Capture the cell that displays the provided text and extract its (X, Y) central coordinate. 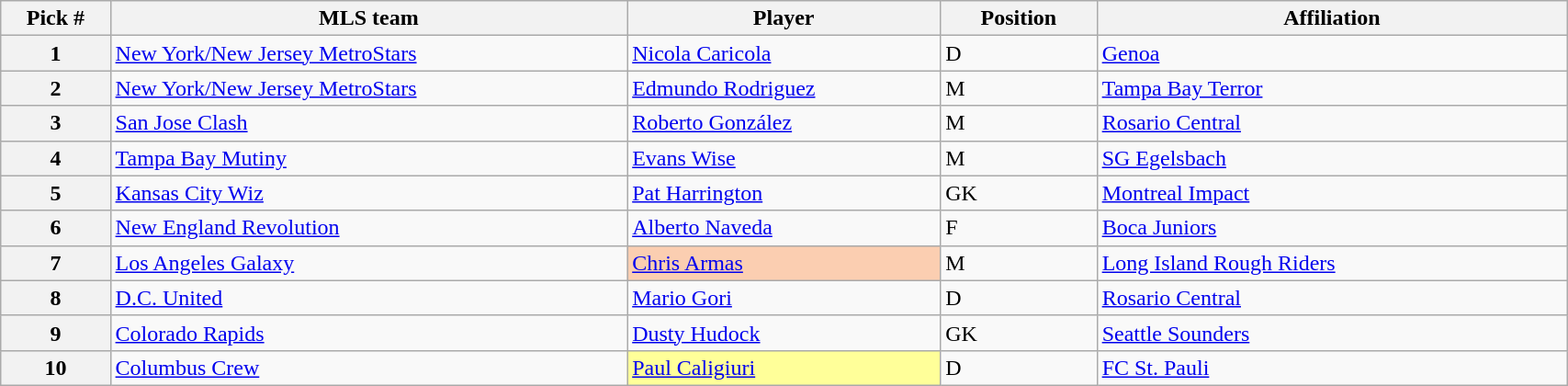
Colorado Rapids (369, 333)
FC St. Pauli (1332, 368)
San Jose Clash (369, 123)
Tampa Bay Terror (1332, 88)
6 (55, 228)
F (1019, 228)
Pat Harrington (784, 193)
Kansas City Wiz (369, 193)
Edmundo Rodriguez (784, 88)
Nicola Caricola (784, 53)
Seattle Sounders (1332, 333)
4 (55, 158)
SG Egelsbach (1332, 158)
Paul Caligiuri (784, 368)
Position (1019, 18)
Genoa (1332, 53)
Affiliation (1332, 18)
2 (55, 88)
Long Island Rough Riders (1332, 263)
Alberto Naveda (784, 228)
3 (55, 123)
Montreal Impact (1332, 193)
Dusty Hudock (784, 333)
Evans Wise (784, 158)
Mario Gori (784, 298)
D.C. United (369, 298)
Player (784, 18)
Columbus Crew (369, 368)
New England Revolution (369, 228)
10 (55, 368)
5 (55, 193)
MLS team (369, 18)
Tampa Bay Mutiny (369, 158)
Boca Juniors (1332, 228)
1 (55, 53)
Los Angeles Galaxy (369, 263)
9 (55, 333)
7 (55, 263)
Chris Armas (784, 263)
8 (55, 298)
Pick # (55, 18)
Roberto González (784, 123)
